Capture the cell that displays the provided text and extract its (x, y) central coordinate. 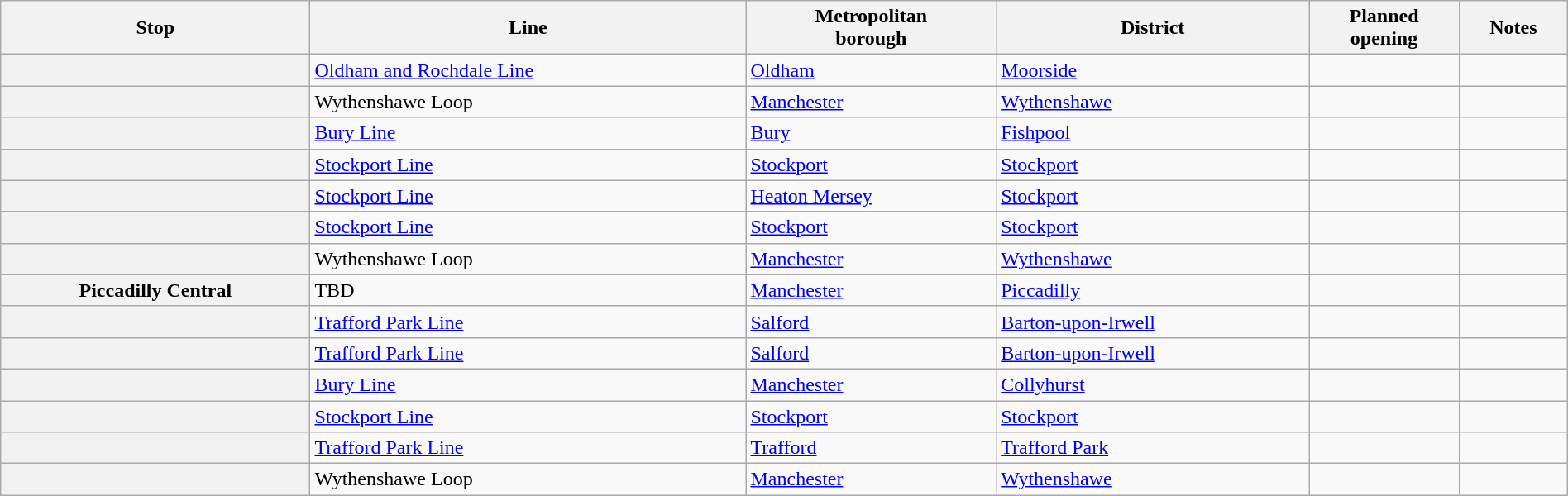
Plannedopening (1384, 28)
District (1153, 28)
Moorside (1153, 70)
TBD (528, 290)
Trafford Park (1153, 448)
Bury (872, 133)
Stop (155, 28)
Oldham (872, 70)
Oldham and Rochdale Line (528, 70)
Notes (1513, 28)
Collyhurst (1153, 384)
Piccadilly Central (155, 290)
Heaton Mersey (872, 196)
Line (528, 28)
Trafford (872, 448)
Piccadilly (1153, 290)
Fishpool (1153, 133)
Metropolitanborough (872, 28)
